Detect which cell encompasses the target text, then output its (X, Y) center coordinate. 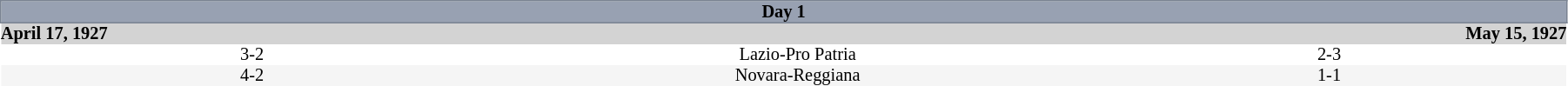
4-2 (252, 76)
Lazio-Pro Patria (798, 55)
May 15, 1927 (1330, 33)
Novara-Reggiana (798, 76)
1-1 (1330, 76)
2-3 (1330, 55)
3-2 (252, 55)
April 17, 1927 (252, 33)
Day 1 (784, 12)
